Determine the [X, Y] coordinate at the center of the cell enclosing the given text.  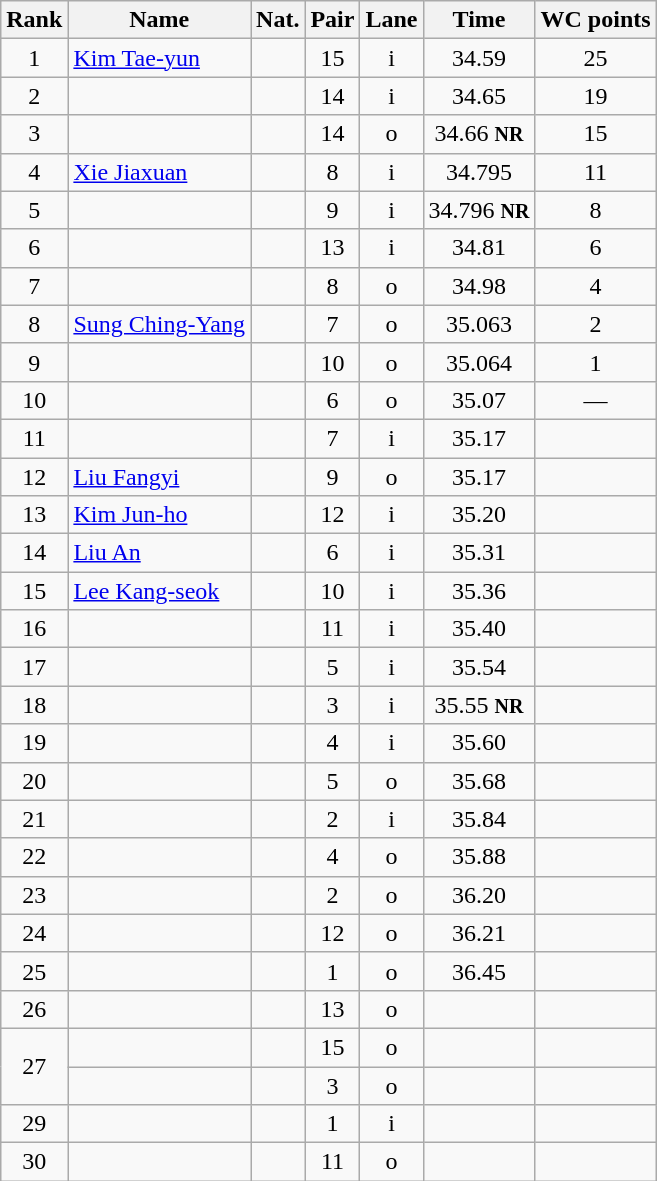
35.54 [479, 667]
34.796 NR [479, 210]
35.84 [479, 819]
34.65 [479, 96]
29 [34, 1124]
Pair [332, 20]
34.795 [479, 172]
18 [34, 705]
26 [34, 1009]
34.98 [479, 286]
34.59 [479, 58]
Rank [34, 20]
35.55 NR [479, 705]
Nat. [278, 20]
Name [160, 20]
22 [34, 857]
35.20 [479, 515]
Xie Jiaxuan [160, 172]
35.60 [479, 743]
35.07 [479, 400]
35.40 [479, 629]
35.31 [479, 553]
34.81 [479, 248]
16 [34, 629]
Liu An [160, 553]
36.21 [479, 933]
27 [34, 1066]
Kim Jun-ho [160, 515]
35.064 [479, 362]
35.88 [479, 857]
34.66 NR [479, 134]
WC points [596, 20]
35.68 [479, 781]
21 [34, 819]
17 [34, 667]
Liu Fangyi [160, 477]
Time [479, 20]
20 [34, 781]
Sung Ching-Yang [160, 324]
35.36 [479, 591]
— [596, 400]
36.20 [479, 895]
24 [34, 933]
36.45 [479, 971]
23 [34, 895]
Kim Tae-yun [160, 58]
30 [34, 1162]
Lee Kang-seok [160, 591]
35.063 [479, 324]
Lane [392, 20]
